Capture the cell that displays the provided text and extract its (X, Y) central coordinate. 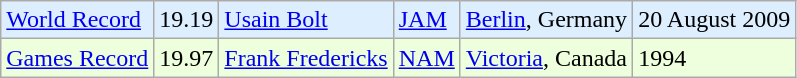
JAM (426, 20)
1994 (714, 58)
Victoria, Canada (546, 58)
Frank Fredericks (306, 58)
World Record (78, 20)
Games Record (78, 58)
20 August 2009 (714, 20)
NAM (426, 58)
19.19 (186, 20)
Usain Bolt (306, 20)
Berlin, Germany (546, 20)
19.97 (186, 58)
